For the text-containing cell, return its midpoint in [X, Y] coordinate format. 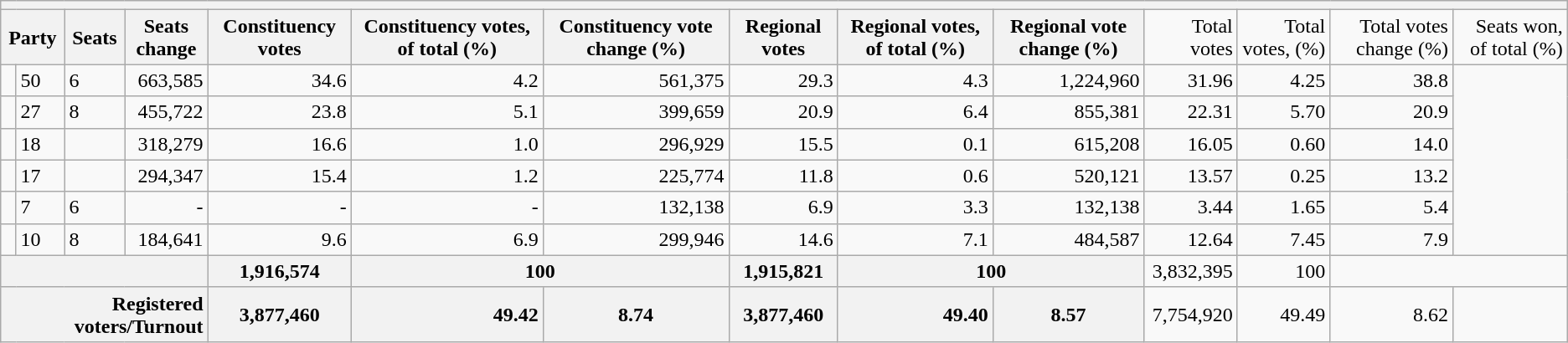
855,381 [1069, 112]
49.42 [447, 315]
38.8 [1392, 80]
50 [40, 80]
5.4 [1392, 207]
23.8 [280, 112]
Constituency vote change (%) [636, 37]
663,585 [166, 80]
9.6 [280, 239]
17 [40, 176]
520,121 [1069, 176]
5.1 [447, 112]
Party [33, 37]
1.0 [447, 144]
13.2 [1392, 176]
1.65 [1283, 207]
3,832,395 [1191, 271]
455,722 [166, 112]
318,279 [166, 144]
8.74 [636, 315]
22.31 [1191, 112]
4.25 [1283, 80]
Total votes change (%) [1392, 37]
Registered voters/Turnout [104, 315]
296,929 [636, 144]
Constituency votes [280, 37]
299,946 [636, 239]
5.70 [1283, 112]
294,347 [166, 176]
7.1 [915, 239]
15.5 [783, 144]
14.6 [783, 239]
29.3 [783, 80]
615,208 [1069, 144]
7.45 [1283, 239]
14.0 [1392, 144]
16.6 [280, 144]
6.4 [915, 112]
0.6 [915, 176]
561,375 [636, 80]
0.60 [1283, 144]
3.44 [1191, 207]
7,754,920 [1191, 315]
0.1 [915, 144]
Regional votes [783, 37]
18 [40, 144]
13.57 [1191, 176]
1,916,574 [280, 271]
49.49 [1283, 315]
Total votes [1191, 37]
Seats change [166, 37]
7.9 [1392, 239]
3.3 [915, 207]
4.2 [447, 80]
399,659 [636, 112]
10 [40, 239]
484,587 [1069, 239]
8.57 [1069, 315]
49.40 [915, 315]
7 [40, 207]
1.2 [447, 176]
16.05 [1191, 144]
1,915,821 [783, 271]
1,224,960 [1069, 80]
12.64 [1191, 239]
11.8 [783, 176]
27 [40, 112]
15.4 [280, 176]
34.6 [280, 80]
Constituency votes, of total (%) [447, 37]
Regional vote change (%) [1069, 37]
Total votes, (%) [1283, 37]
Seats won, of total (%) [1509, 37]
8.62 [1392, 315]
31.96 [1191, 80]
Regional votes, of total (%) [915, 37]
184,641 [166, 239]
225,774 [636, 176]
Seats [95, 37]
0.25 [1283, 176]
4.3 [915, 80]
